Determine the [x, y] coordinate at the center of the cell enclosing the given text.  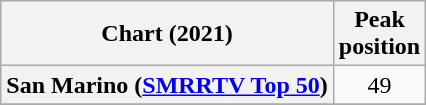
Peakposition [379, 34]
49 [379, 85]
San Marino (SMRRTV Top 50) [168, 85]
Chart (2021) [168, 34]
